Extract the [X, Y] coordinate from the center of the cell holding the provided text.  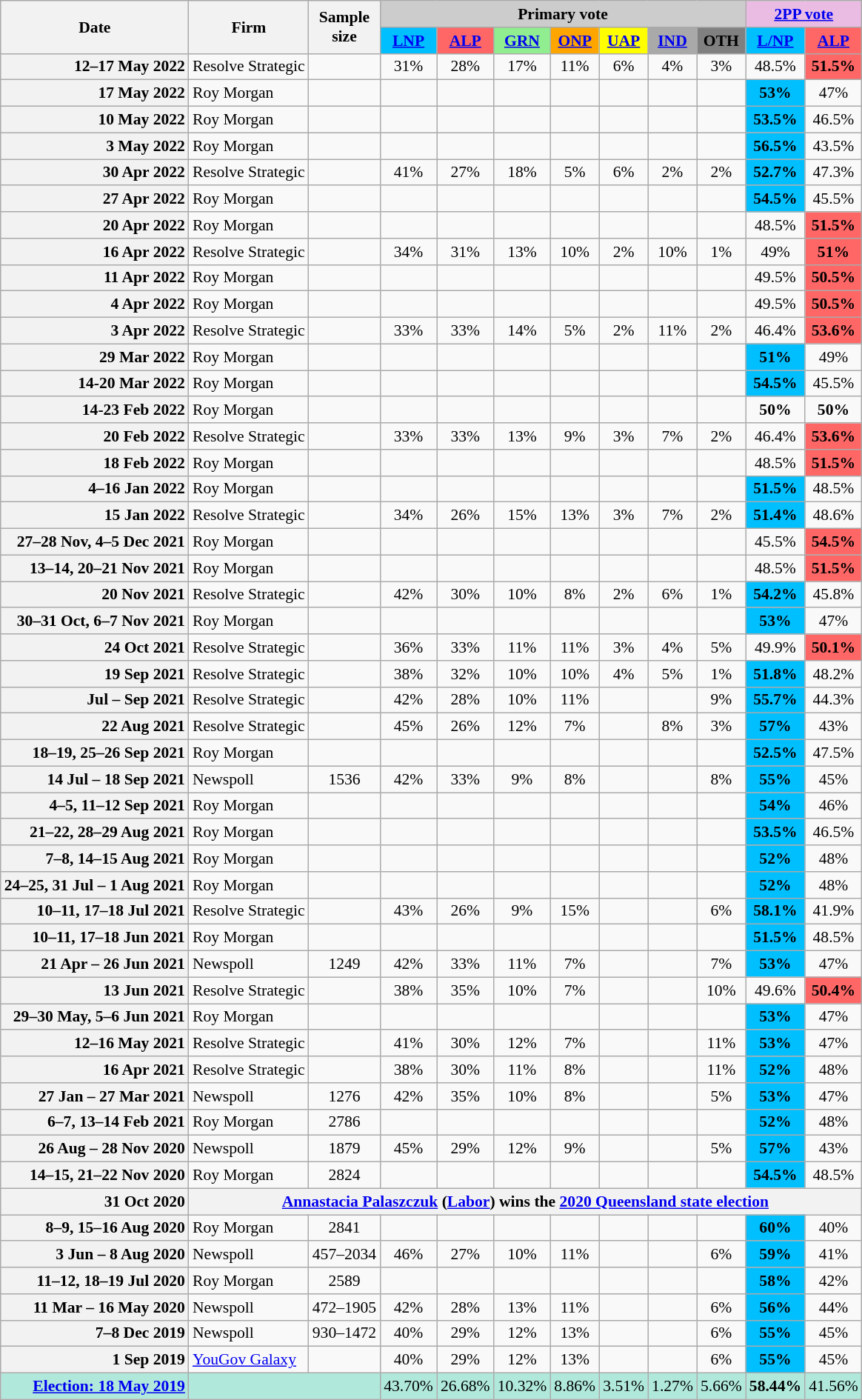
11–12, 18–19 Jul 2020 [95, 1281]
24 Oct 2021 [95, 647]
YouGov Galaxy [249, 1360]
20 Feb 2022 [95, 436]
L/NP [775, 41]
14–15, 21–22 Nov 2020 [95, 1176]
27–28 Nov, 4–5 Dec 2021 [95, 542]
31 Oct 2020 [95, 1201]
54.2% [775, 595]
1536 [344, 779]
45.8% [834, 595]
10–11, 17–18 Jul 2021 [95, 911]
11 Apr 2022 [95, 278]
2841 [344, 1228]
59% [775, 1255]
2589 [344, 1281]
18 Feb 2022 [95, 463]
32% [465, 674]
3.51% [624, 1387]
1276 [344, 1096]
Firm [249, 27]
Date [95, 27]
49.9% [775, 647]
Primary vote [563, 14]
16 Apr 2021 [95, 1070]
58.1% [775, 911]
43.70% [409, 1387]
48.6% [834, 516]
472–1905 [344, 1307]
27 Apr 2022 [95, 199]
4 Apr 2022 [95, 304]
3 May 2022 [95, 146]
IND [672, 41]
12–17 May 2022 [95, 67]
14% [523, 331]
58.44% [775, 1387]
52.5% [775, 753]
2786 [344, 1122]
20 Nov 2021 [95, 595]
24–25, 31 Jul – 1 Aug 2021 [95, 885]
51.4% [775, 516]
47.3% [834, 173]
56.5% [775, 146]
11 Mar – 16 May 2020 [95, 1307]
36% [409, 647]
1879 [344, 1149]
457–2034 [344, 1255]
26.68% [465, 1387]
15 Jan 2022 [95, 516]
44.3% [834, 700]
7–8 Dec 2019 [95, 1333]
50.1% [834, 647]
930–1472 [344, 1333]
1 Sep 2019 [95, 1360]
8.86% [575, 1387]
7–8, 14–15 Aug 2021 [95, 859]
UAP [624, 41]
ONP [575, 41]
56% [775, 1307]
21 Apr – 26 Jun 2021 [95, 964]
29–30 May, 5–6 Jun 2021 [95, 1017]
GRN [523, 41]
Annastacia Palaszczuk (Labor) wins the 2020 Queensland state election [526, 1201]
26 Aug – 28 Nov 2020 [95, 1149]
3 Apr 2022 [95, 331]
48.2% [834, 674]
5.66% [721, 1387]
10–11, 17–18 Jun 2021 [95, 938]
8–9, 15–16 Aug 2020 [95, 1228]
43.5% [834, 146]
17% [523, 67]
17 May 2022 [95, 93]
OTH [721, 41]
6–7, 13–14 Feb 2021 [95, 1122]
41.56% [834, 1387]
10 May 2022 [95, 120]
1249 [344, 964]
27 Jan – 27 Mar 2021 [95, 1096]
18% [523, 173]
13 Jun 2021 [95, 990]
4–5, 11–12 Sep 2021 [95, 806]
14 Jul – 18 Sep 2021 [95, 779]
14-23 Feb 2022 [95, 410]
41.9% [834, 911]
50.4% [834, 990]
29 Mar 2022 [95, 357]
20 Apr 2022 [95, 225]
3 Jun – 8 Aug 2020 [95, 1255]
Samplesize [344, 27]
Election: 18 May 2019 [95, 1387]
16 Apr 2022 [95, 252]
14-20 Mar 2022 [95, 384]
10.32% [523, 1387]
58% [775, 1281]
21–22, 28–29 Aug 2021 [95, 833]
12–16 May 2021 [95, 1044]
22 Aug 2021 [95, 727]
1.27% [672, 1387]
44% [834, 1307]
Jul – Sep 2021 [95, 700]
54% [775, 806]
49.6% [775, 990]
55.7% [775, 700]
19 Sep 2021 [95, 674]
13–14, 20–21 Nov 2021 [95, 568]
2824 [344, 1176]
60% [775, 1228]
30 Apr 2022 [95, 173]
51.8% [775, 674]
52.7% [775, 173]
30–31 Oct, 6–7 Nov 2021 [95, 621]
18–19, 25–26 Sep 2021 [95, 753]
47.5% [834, 753]
4–16 Jan 2022 [95, 489]
2PP vote [804, 14]
LNP [409, 41]
